Provide the [x, y] coordinate of the cell's center where the given text is located.  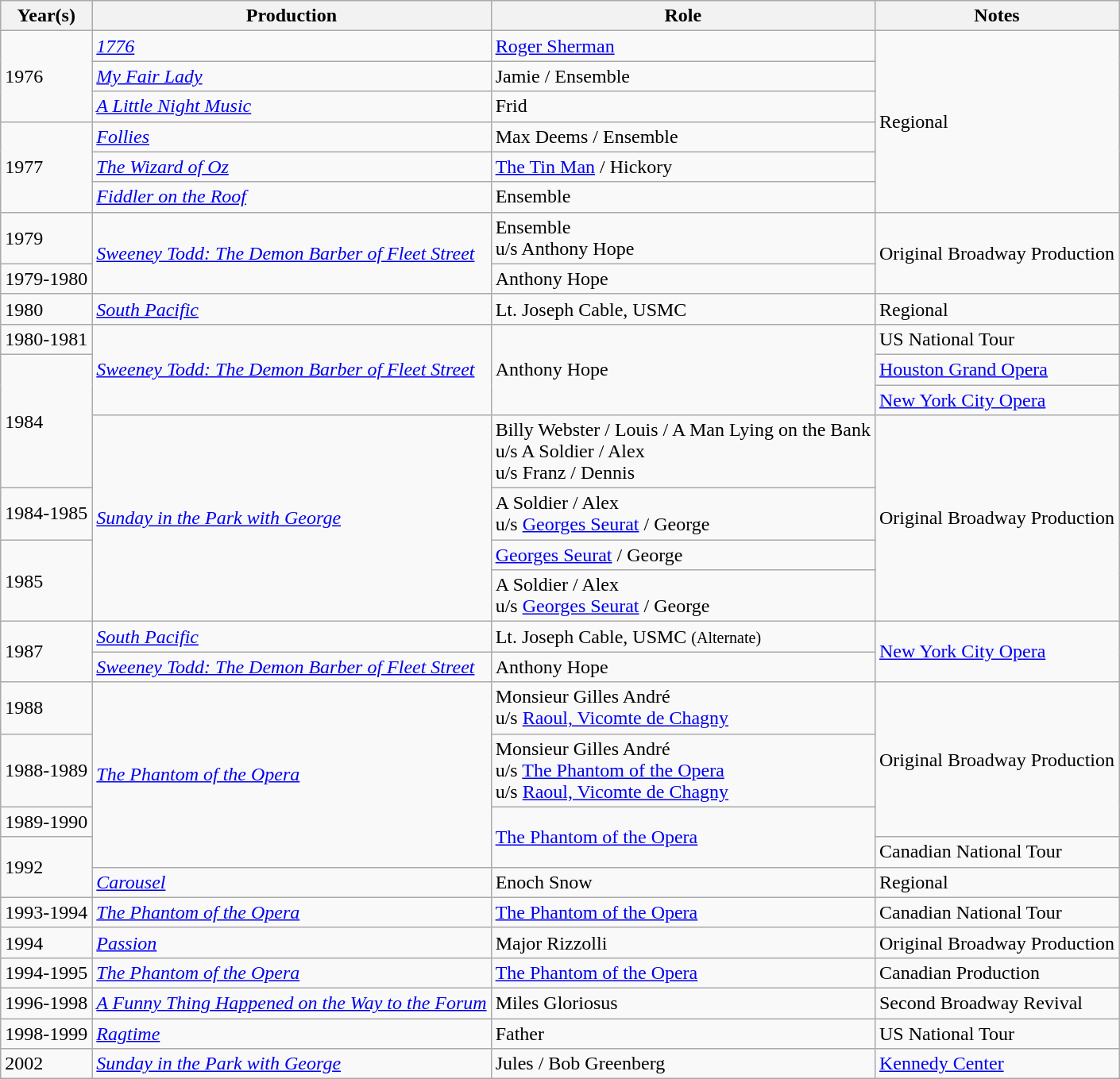
2002 [46, 1064]
Major Rizzolli [683, 942]
Houston Grand Opera [996, 369]
Ragtime [292, 1033]
1994-1995 [46, 973]
Passion [292, 942]
Monsieur Gilles Andréu/s The Phantom of the Operau/s Raoul, Vicomte de Chagny [683, 770]
Role [683, 16]
1985 [46, 581]
1980-1981 [46, 339]
1994 [46, 942]
1980 [46, 309]
My Fair Lady [292, 76]
Max Deems / Ensemble [683, 137]
Miles Gloriosus [683, 1003]
Ensembleu/s Anthony Hope [683, 238]
Jamie / Ensemble [683, 76]
1988-1989 [46, 770]
Lt. Joseph Cable, USMC [683, 309]
Enoch Snow [683, 882]
Second Broadway Revival [996, 1003]
1976 [46, 76]
Roger Sherman [683, 46]
Ensemble [683, 197]
Frid [683, 106]
A Little Night Music [292, 106]
Father [683, 1033]
Billy Webster / Louis / A Man Lying on the Banku/s A Soldier / Alexu/s Franz / Dennis [683, 452]
1979 [46, 238]
1998-1999 [46, 1033]
Canadian Production [996, 973]
1776 [292, 46]
1993-1994 [46, 912]
Notes [996, 16]
1989-1990 [46, 822]
Year(s) [46, 16]
1992 [46, 867]
A Funny Thing Happened on the Way to the Forum [292, 1003]
The Tin Man / Hickory [683, 167]
1979-1980 [46, 279]
Production [292, 16]
Georges Seurat / George [683, 555]
1996-1998 [46, 1003]
Follies [292, 137]
1977 [46, 167]
Lt. Joseph Cable, USMC (Alternate) [683, 637]
1984 [46, 421]
Jules / Bob Greenberg [683, 1064]
1984-1985 [46, 514]
Fiddler on the Roof [292, 197]
Kennedy Center [996, 1064]
The Wizard of Oz [292, 167]
1987 [46, 652]
1988 [46, 708]
Monsieur Gilles Andréu/s Raoul, Vicomte de Chagny [683, 708]
Carousel [292, 882]
